Return (X, Y) of the center of cell containing provided text 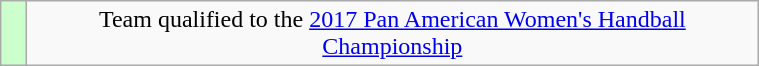
Team qualified to the 2017 Pan American Women's Handball Championship (392, 34)
